Detect which cell encompasses the target text, then output its [x, y] center coordinate. 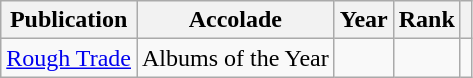
Albums of the Year [235, 58]
Accolade [235, 20]
Rank [426, 20]
Year [364, 20]
Rough Trade [69, 58]
Publication [69, 20]
